Return [X, Y] of the center of cell containing provided text 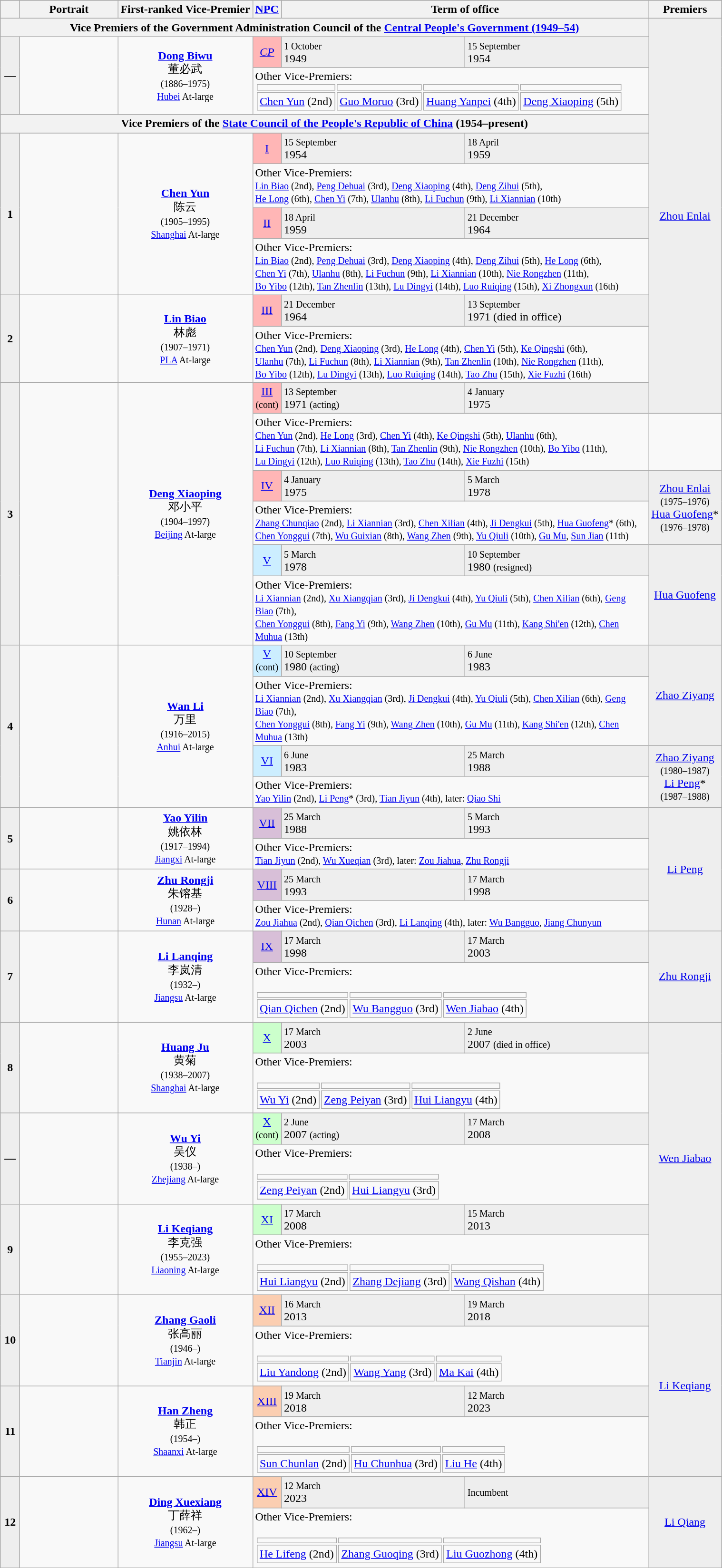
2 [10, 339]
First-ranked Vice-Premier [185, 10]
Li Peng [685, 869]
5 [10, 838]
Yao Yilin姚依林(1917–1994)Jiangxi At-large [185, 838]
III [267, 310]
Dong Biwu董必武(1886–1975)Hubei At-large [185, 76]
Hui Liangyu (4th) [456, 1100]
Premiers [685, 10]
Zhou Enlai [685, 216]
Zhang Gaoli张高丽(1946–)Tianjin At-large [185, 1340]
16 March2013 [373, 1310]
Liu He (4th) [474, 1463]
Other Vice-Premiers: Liu Yandong (2nd) Wang Yang (3rd) Ma Kai (4th) [451, 1355]
2 June2007 (died in office) [557, 1037]
Li Keqiang李克强(1955–2023)Liaoning At-large [185, 1249]
VII [267, 823]
X(cont) [267, 1129]
Li Lanqing李岚清(1932–)Jiangsu At-large [185, 977]
Zeng Peiyan (3rd) [365, 1100]
8 [10, 1068]
Zhu Rongji朱镕基(1928–)Hunan At-large [185, 900]
7 [10, 977]
3 [10, 514]
Han Zheng韩正(1954–)Shaanxi At-large [185, 1431]
Wu Bangguo (3rd) [396, 1009]
Hui Liangyu (3rd) [394, 1191]
Liu Yandong (2nd) [303, 1373]
Deng Xiaoping邓小平(1904–1997)Beijing At-large [185, 514]
12 [10, 1522]
XIII [267, 1402]
Hu Chunhua (3rd) [396, 1463]
9 [10, 1249]
Zhao Ziyang [685, 695]
Term of office [465, 10]
10 September1980 (acting) [373, 661]
Other Vice-Premiers:Tian Jiyun (2nd), Wu Xueqian (3rd), later: Zou Jiahua, Zhu Rongji [451, 854]
Other Vice-Premiers:Yao Yilin (2nd), Li Peng* (3rd), Tian Jiyun (4th), later: Qiao Shi [451, 792]
10 September1980 (resigned) [557, 560]
VI [267, 761]
1 October1949 [373, 52]
Other Vice-Premiers:Zou Jiahua (2nd), Qian Qichen (3rd), Li Lanqing (4th), later: Wu Bangguo, Jiang Chunyun [451, 916]
XI [267, 1219]
Wu Yi (2nd) [288, 1100]
Hui Liangyu (2nd) [302, 1281]
Incumbent [557, 1492]
Other Vice-Premiers: Chen Yun (2nd) Guo Moruo (3rd) Huang Yanpei (4th) Deng Xiaoping (5th) [451, 91]
11 [10, 1431]
4 [10, 726]
Zhang Guoqing (3rd) [390, 1554]
VIII [267, 884]
Zhang Dejiang (3rd) [400, 1281]
Wang Qishan (4th) [498, 1281]
NPC [267, 10]
Hua Guofeng [685, 595]
I [267, 148]
Vice Premiers of the State Council of the People's Republic of China (1954–present) [324, 124]
Other Vice-Premiers: Qian Qichen (2nd) Wu Bangguo (3rd) Wen Jiabao (4th) [451, 992]
2 June2007 (acting) [373, 1129]
III(cont) [267, 398]
Sun Chunlan (2nd) [303, 1463]
Li Qiang [685, 1522]
X [267, 1037]
Guo Moruo (3rd) [380, 101]
15 March2013 [557, 1219]
Wan Li万里(1916–2015)Anhui At-large [185, 726]
Chen Yun陈云(1905–1995)Shanghai At-large [185, 214]
XII [267, 1310]
Other Vice-Premiers: He Lifeng (2nd) Zhang Guoqing (3rd) Liu Guozhong (4th) [451, 1538]
Zhou Enlai(1975–1976)Hua Guofeng*(1976–1978) [685, 508]
Deng Xiaoping (5th) [571, 101]
5 March1993 [557, 823]
V [267, 560]
Vice Premiers of the Government Administration Council of the Central People's Government (1949–54) [324, 28]
Lin Biao林彪(1907–1971)PLA At-large [185, 339]
Qian Qichen (2nd) [302, 1009]
10 [10, 1340]
Other Vice-Premiers: Zeng Peiyan (2nd) Hui Liangyu (3rd) [451, 1174]
Ding Xuexiang丁薛祥(1962–)Jiangsu At-large [185, 1522]
XIV [267, 1492]
Chen Yun (2nd) [296, 101]
6 [10, 900]
II [267, 223]
Wang Yang (3rd) [393, 1373]
Huang Ju黄菊(1938–2007)Shanghai At-large [185, 1068]
13 September1971 (died in office) [557, 310]
Liu Guozhong (4th) [492, 1554]
Wen Jiabao (4th) [485, 1009]
Ma Kai (4th) [469, 1373]
25 March1993 [373, 884]
Zeng Peiyan (2nd) [302, 1191]
Huang Yanpei (4th) [471, 101]
13 September1971 (acting) [373, 398]
CP [267, 52]
Portrait [69, 10]
V(cont) [267, 661]
IX [267, 946]
Zhu Rongji [685, 977]
Other Vice-Premiers: Sun Chunlan (2nd) Hu Chunhua (3rd) Liu He (4th) [451, 1447]
Zhao Ziyang(1980–1987)Li Peng*(1987–1988) [685, 776]
Wen Jiabao [685, 1159]
Wu Yi吴仪(1938–)Zhejiang At-large [185, 1158]
IV [267, 486]
1 [10, 214]
Other Vice-Premiers: Hui Liangyu (2nd) Zhang Dejiang (3rd) Wang Qishan (4th) [451, 1265]
Other Vice-Premiers: Wu Yi (2nd) Zeng Peiyan (3rd) Hui Liangyu (4th) [451, 1083]
Li Keqiang [685, 1385]
He Lifeng (2nd) [297, 1554]
